Return [X, Y] of the center of cell containing provided text 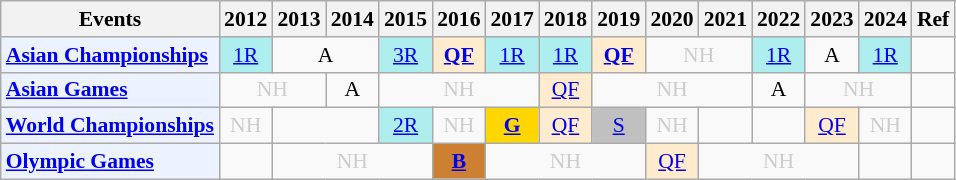
2R [406, 126]
Asian Championships [110, 55]
Olympic Games [110, 162]
Events [110, 19]
S [618, 126]
2022 [778, 19]
2023 [832, 19]
2017 [512, 19]
Asian Games [110, 90]
2020 [672, 19]
2019 [618, 19]
B [458, 162]
Ref [933, 19]
G [512, 126]
2014 [352, 19]
2024 [886, 19]
3R [406, 55]
2013 [298, 19]
World Championships [110, 126]
2021 [726, 19]
2016 [458, 19]
2015 [406, 19]
2018 [566, 19]
2012 [246, 19]
